Detect which cell encompasses the target text, then output its [x, y] center coordinate. 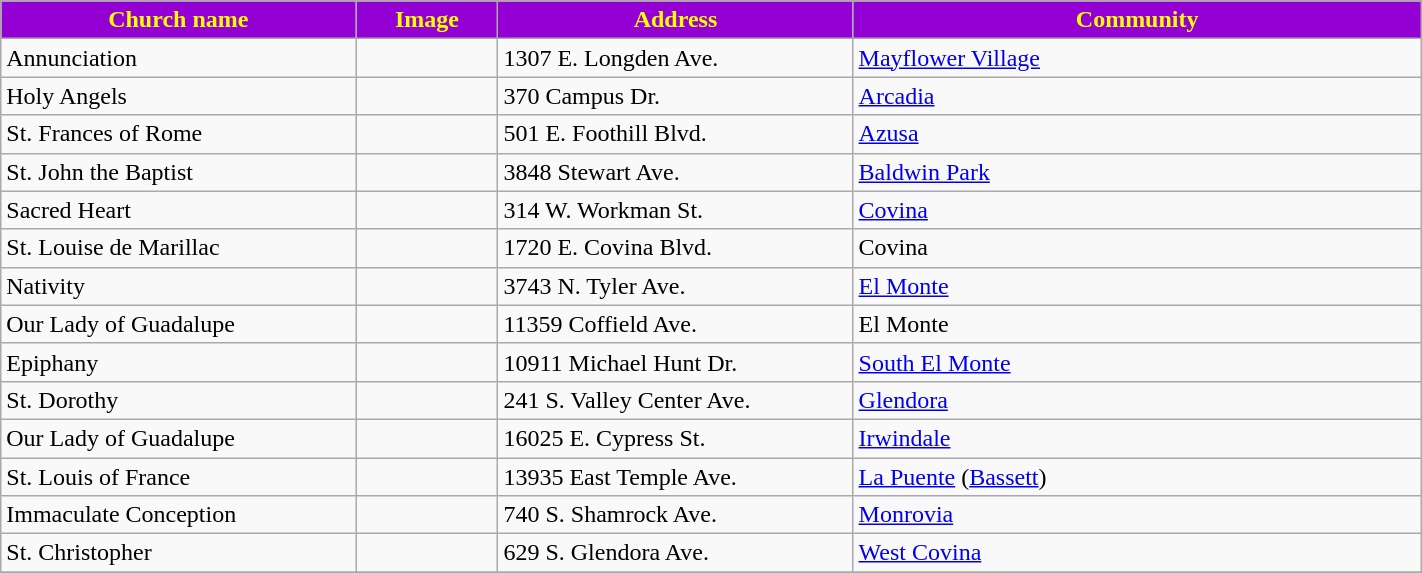
Annunciation [178, 58]
Image [427, 20]
West Covina [1137, 553]
Sacred Heart [178, 210]
St. Louise de Marillac [178, 248]
10911 Michael Hunt Dr. [676, 362]
Azusa [1137, 134]
Church name [178, 20]
16025 E. Cypress St. [676, 438]
South El Monte [1137, 362]
Epiphany [178, 362]
Mayflower Village [1137, 58]
St. Frances of Rome [178, 134]
13935 East Temple Ave. [676, 477]
629 S. Glendora Ave. [676, 553]
314 W. Workman St. [676, 210]
St. Christopher [178, 553]
3743 N. Tyler Ave. [676, 286]
Arcadia [1137, 96]
St. Louis of France [178, 477]
Holy Angels [178, 96]
St. John the Baptist [178, 172]
Irwindale [1137, 438]
1720 E. Covina Blvd. [676, 248]
241 S. Valley Center Ave. [676, 400]
501 E. Foothill Blvd. [676, 134]
Monrovia [1137, 515]
St. Dorothy [178, 400]
Baldwin Park [1137, 172]
Nativity [178, 286]
Community [1137, 20]
Glendora [1137, 400]
La Puente (Bassett) [1137, 477]
11359 Coffield Ave. [676, 324]
1307 E. Longden Ave. [676, 58]
Immaculate Conception [178, 515]
370 Campus Dr. [676, 96]
740 S. Shamrock Ave. [676, 515]
Address [676, 20]
3848 Stewart Ave. [676, 172]
